Capture the cell that displays the provided text and extract its (X, Y) central coordinate. 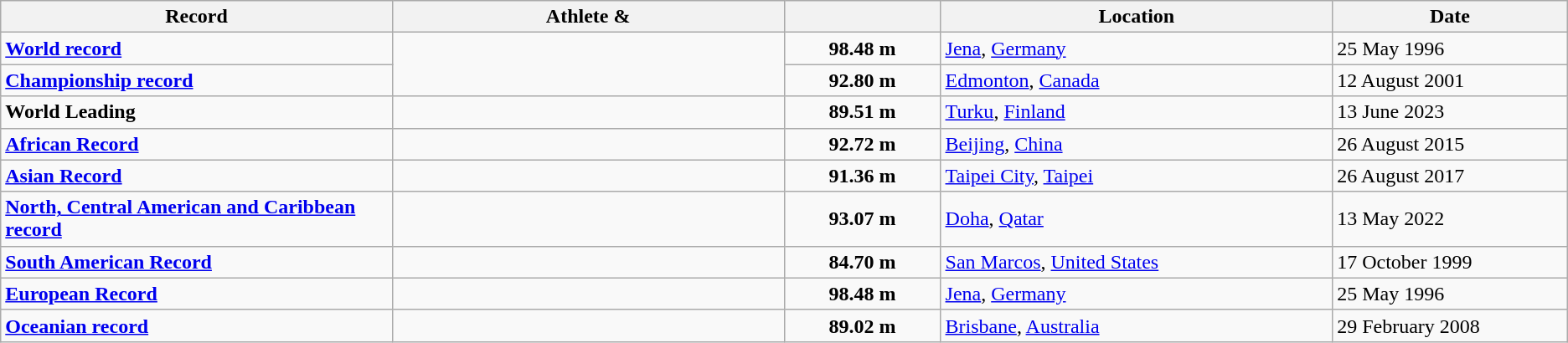
World Leading (197, 112)
92.80 m (863, 80)
17 October 1999 (1451, 262)
World record (197, 49)
Location (1137, 17)
Record (197, 17)
Oceanian record (197, 325)
91.36 m (863, 176)
Championship record (197, 80)
89.02 m (863, 325)
European Record (197, 294)
Date (1451, 17)
Asian Record (197, 176)
San Marcos, United States (1137, 262)
Turku, Finland (1137, 112)
13 May 2022 (1451, 219)
26 August 2015 (1451, 144)
Taipei City, Taipei (1137, 176)
12 August 2001 (1451, 80)
89.51 m (863, 112)
92.72 m (863, 144)
Beijing, China (1137, 144)
African Record (197, 144)
29 February 2008 (1451, 325)
Edmonton, Canada (1137, 80)
93.07 m (863, 219)
26 August 2017 (1451, 176)
South American Record (197, 262)
Brisbane, Australia (1137, 325)
North, Central American and Caribbean record (197, 219)
84.70 m (863, 262)
Athlete & (588, 17)
13 June 2023 (1451, 112)
Doha, Qatar (1137, 219)
